Identify which cell holds the provided text, then report its [X, Y] central coordinate. 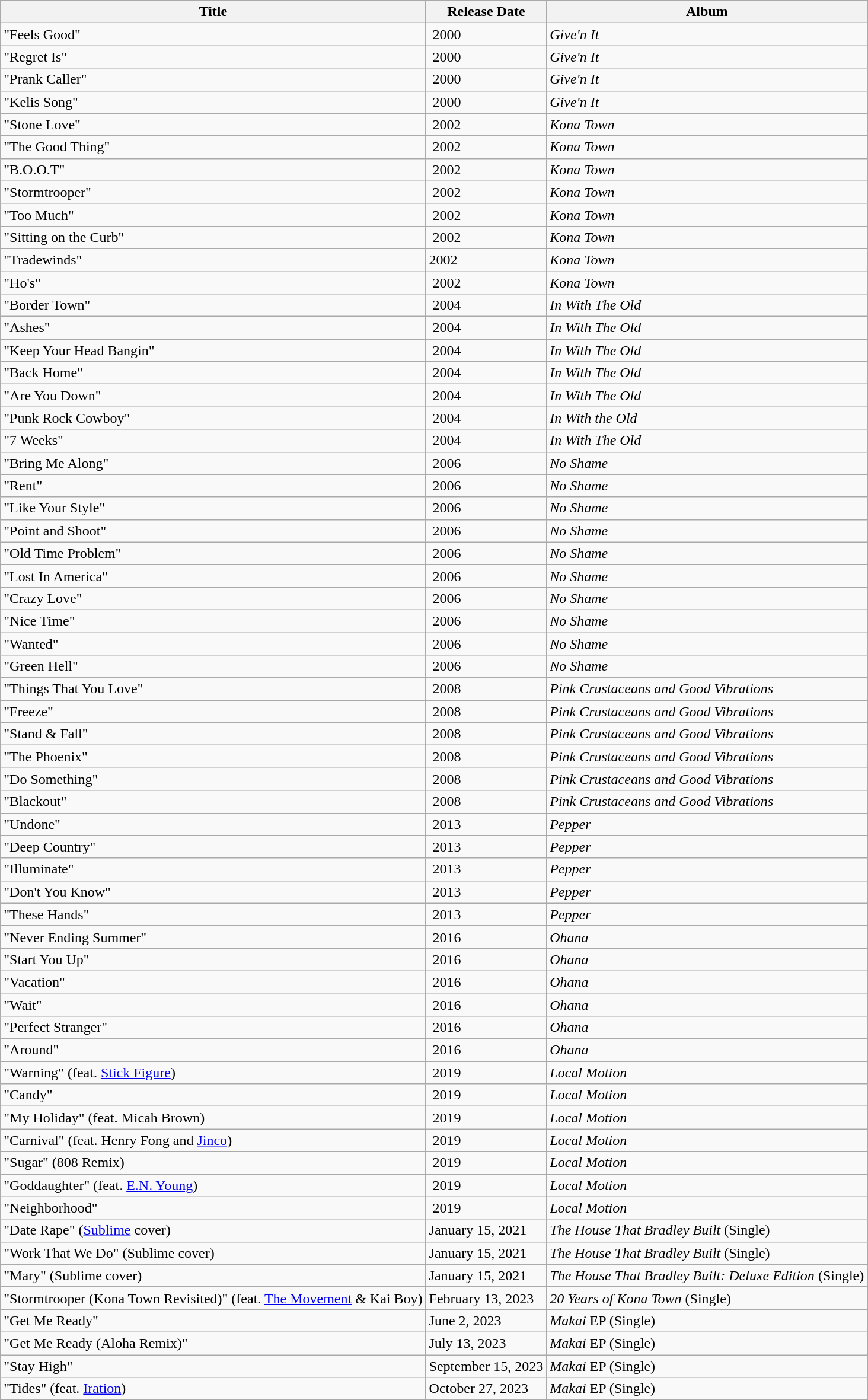
"Old Time Problem" [213, 553]
"Do Something" [213, 779]
"Are You Down" [213, 396]
"Stormtrooper (Kona Town Revisited)" (feat. The Movement & Kai Boy) [213, 1298]
"Neighborhood" [213, 1208]
"Around" [213, 1050]
"Never Ending Summer" [213, 937]
"Things That You Love" [213, 689]
"Lost In America" [213, 576]
"Stay High" [213, 1366]
"Date Rape" (Sublime cover) [213, 1230]
"Don't You Know" [213, 892]
"Too Much" [213, 215]
Album [707, 12]
"Deep Country" [213, 847]
"These Hands" [213, 914]
"Rent" [213, 486]
Title [213, 12]
"Ashes" [213, 328]
"Point and Shoot" [213, 531]
"Keep Your Head Bangin" [213, 350]
"Crazy Love" [213, 598]
"Back Home" [213, 373]
October 27, 2023 [486, 1389]
"Like Your Style" [213, 508]
"B.O.O.T" [213, 170]
"Wanted" [213, 643]
"Goddaughter" (feat. E.N. Young) [213, 1185]
"Sitting on the Curb" [213, 237]
"The Good Thing" [213, 147]
"Stormtrooper" [213, 192]
The House That Bradley Built: Deluxe Edition (Single) [707, 1275]
July 13, 2023 [486, 1343]
"Mary" (Sublime cover) [213, 1275]
"Vacation" [213, 982]
"Stand & Fall" [213, 734]
"Get Me Ready (Aloha Remix)" [213, 1343]
"Start You Up" [213, 959]
"Tides" (feat. Iration) [213, 1389]
"Regret Is" [213, 57]
June 2, 2023 [486, 1321]
"Undone" [213, 824]
In With the Old [707, 418]
20 Years of Kona Town (Single) [707, 1298]
"Work That We Do" (Sublime cover) [213, 1253]
"Candy" [213, 1095]
"The Phoenix" [213, 757]
"Wait" [213, 1005]
"Stone Love" [213, 125]
February 13, 2023 [486, 1298]
Release Date [486, 12]
"Get Me Ready" [213, 1321]
"Sugar" (808 Remix) [213, 1163]
"Tradewinds" [213, 260]
"7 Weeks" [213, 441]
"Freeze" [213, 712]
"Illuminate" [213, 869]
"Kelis Song" [213, 102]
"Nice Time" [213, 621]
"Green Hell" [213, 666]
"Bring Me Along" [213, 463]
"Border Town" [213, 305]
"Prank Caller" [213, 79]
"Feels Good" [213, 34]
September 15, 2023 [486, 1366]
"Blackout" [213, 802]
"My Holiday" (feat. Micah Brown) [213, 1118]
"Carnival" (feat. Henry Fong and Jinco) [213, 1140]
"Warning" (feat. Stick Figure) [213, 1073]
"Ho's" [213, 283]
"Perfect Stranger" [213, 1028]
"Punk Rock Cowboy" [213, 418]
